Detect which cell encompasses the target text, then output its [x, y] center coordinate. 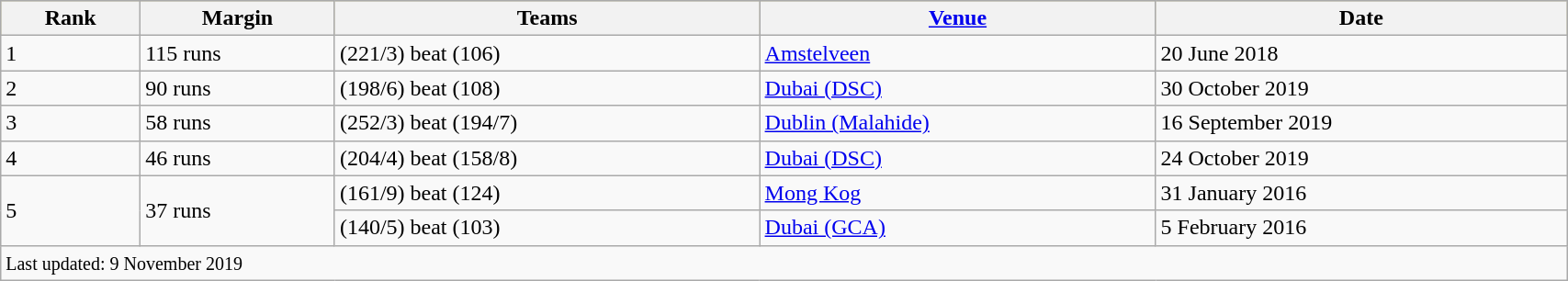
46 runs [238, 158]
5 [71, 210]
115 runs [238, 53]
16 September 2019 [1361, 123]
Last updated: 9 November 2019 [784, 263]
24 October 2019 [1361, 158]
20 June 2018 [1361, 53]
(221/3) beat (106) [547, 53]
58 runs [238, 123]
(252/3) beat (194/7) [547, 123]
(198/6) beat (108) [547, 88]
Amstelveen [957, 53]
Rank [71, 18]
1 [71, 53]
90 runs [238, 88]
30 October 2019 [1361, 88]
Mong Kog [957, 193]
3 [71, 123]
Margin [238, 18]
4 [71, 158]
(161/9) beat (124) [547, 193]
2 [71, 88]
Dubai (GCA) [957, 228]
Date [1361, 18]
5 February 2016 [1361, 228]
(140/5) beat (103) [547, 228]
(204/4) beat (158/8) [547, 158]
Venue [957, 18]
37 runs [238, 210]
Dublin (Malahide) [957, 123]
Teams [547, 18]
31 January 2016 [1361, 193]
